Determine the [X, Y] coordinate at the center of the cell enclosing the given text.  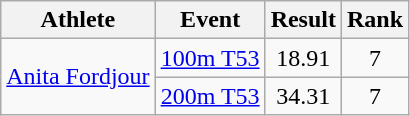
Result [303, 20]
Event [210, 20]
Anita Fordjour [78, 77]
34.31 [303, 96]
200m T53 [210, 96]
Rank [376, 20]
18.91 [303, 58]
100m T53 [210, 58]
Athlete [78, 20]
